Scan for the cell matching the given text and deliver its (x, y) coordinate at center. 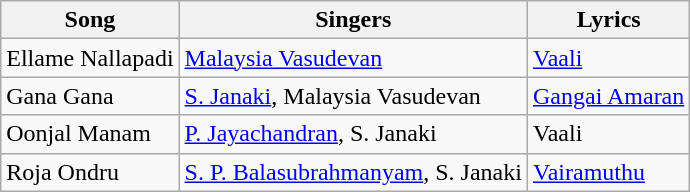
S. P. Balasubrahmanyam, S. Janaki (353, 172)
Malaysia Vasudevan (353, 58)
Roja Ondru (90, 172)
Gangai Amaran (608, 96)
Singers (353, 20)
Vairamuthu (608, 172)
Gana Gana (90, 96)
Oonjal Manam (90, 134)
P. Jayachandran, S. Janaki (353, 134)
Lyrics (608, 20)
Ellame Nallapadi (90, 58)
Song (90, 20)
S. Janaki, Malaysia Vasudevan (353, 96)
